Pinpoint the cell where the given text exists, returning its [X, Y] midpoint coordinate. 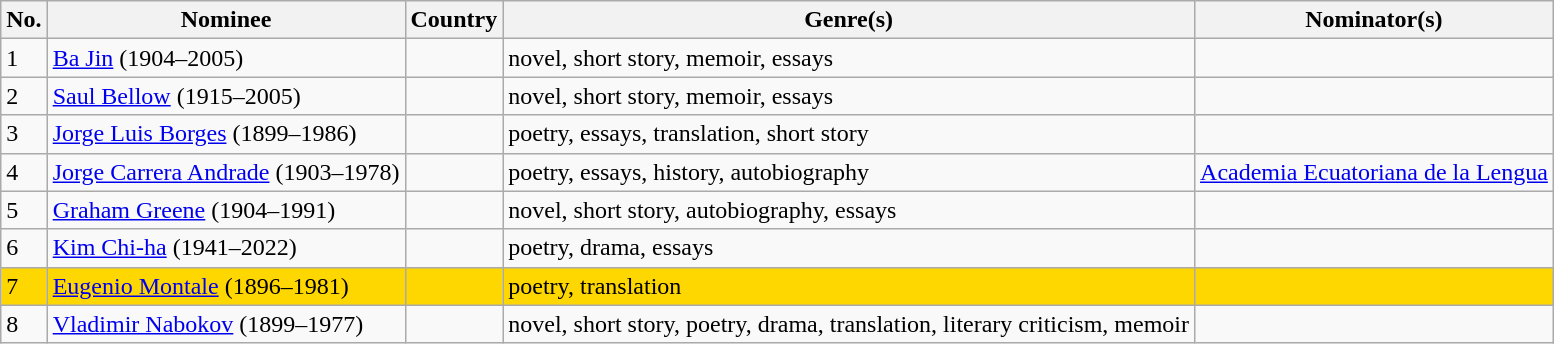
4 [24, 172]
Kim Chi-ha (1941–2022) [226, 248]
Graham Greene (1904–1991) [226, 210]
No. [24, 20]
poetry, drama, essays [849, 248]
Academia Ecuatoriana de la Lengua [1374, 172]
Saul Bellow (1915–2005) [226, 96]
7 [24, 286]
5 [24, 210]
Vladimir Nabokov (1899–1977) [226, 324]
Nominee [226, 20]
Eugenio Montale (1896–1981) [226, 286]
Ba Jin (1904–2005) [226, 58]
Country [454, 20]
6 [24, 248]
3 [24, 134]
Jorge Luis Borges (1899–1986) [226, 134]
novel, short story, autobiography, essays [849, 210]
poetry, essays, history, autobiography [849, 172]
8 [24, 324]
2 [24, 96]
poetry, translation [849, 286]
1 [24, 58]
novel, short story, poetry, drama, translation, literary criticism, memoir [849, 324]
Genre(s) [849, 20]
Nominator(s) [1374, 20]
Jorge Carrera Andrade (1903–1978) [226, 172]
poetry, essays, translation, short story [849, 134]
